Output the [x, y] coordinate of the center of the cell containing the given text.  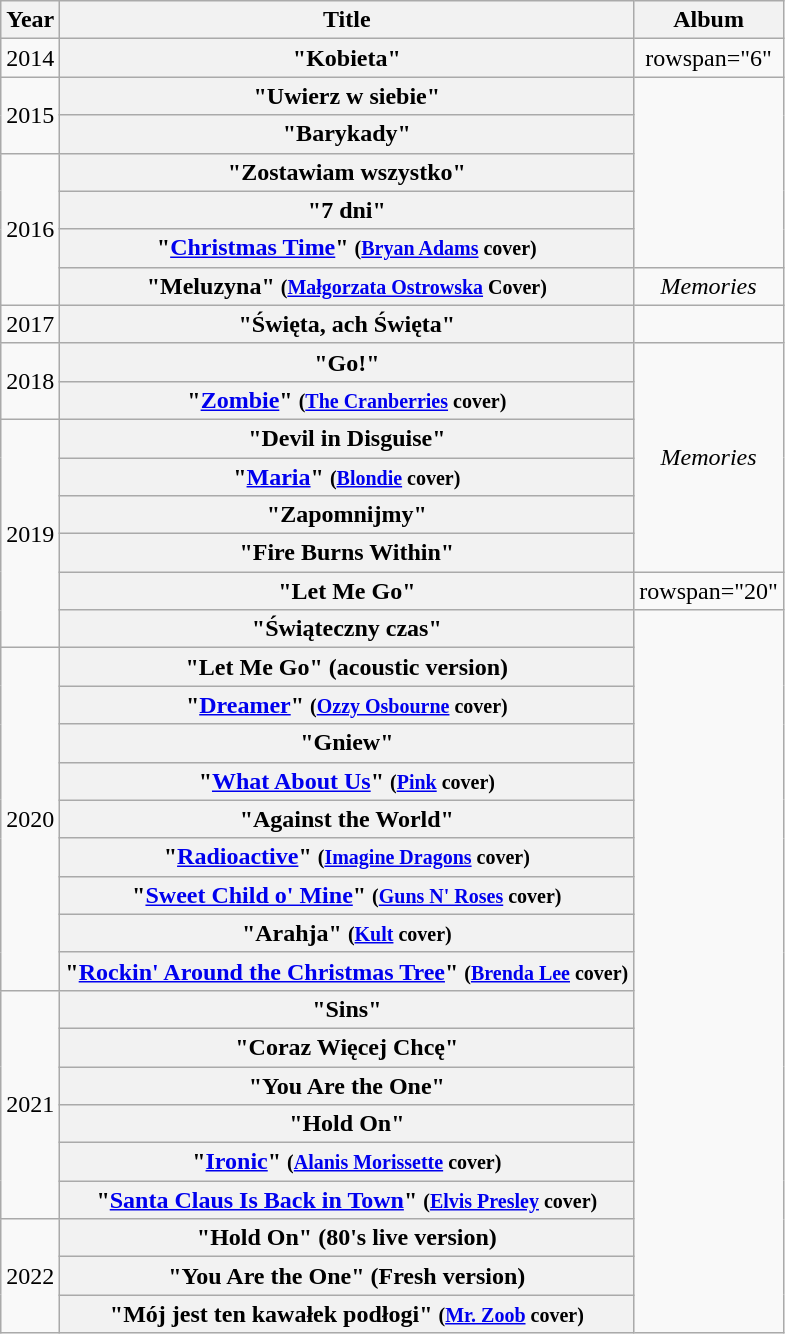
Year [30, 20]
2016 [30, 229]
"Zombie" (The Cranberries cover) [347, 400]
Album [709, 20]
"Hold On" (80's live version) [347, 1238]
"Sweet Child o' Mine" (Guns N' Roses cover) [347, 895]
"Coraz Więcej Chcę" [347, 1047]
2022 [30, 1276]
2015 [30, 115]
2019 [30, 533]
"Święta, ach Święta" [347, 324]
"You Are the One" [347, 1085]
"Zapomnijmy" [347, 515]
"Go!" [347, 362]
"Rockin' Around the Christmas Tree" (Brenda Lee cover) [347, 971]
"Maria" (Blondie cover) [347, 477]
"Christmas Time" (Bryan Adams cover) [347, 248]
"Zostawiam wszystko" [347, 172]
"Dreamer" (Ozzy Osbourne cover) [347, 705]
"Świąteczny czas" [347, 629]
rowspan="20" [709, 591]
"Let Me Go" (acoustic version) [347, 667]
"Devil in Disguise" [347, 438]
"Santa Claus Is Back in Town" (Elvis Presley cover) [347, 1200]
"Sins" [347, 1009]
"Ironic" (Alanis Morissette cover) [347, 1162]
"Against the World" [347, 819]
2014 [30, 58]
2017 [30, 324]
"Fire Burns Within" [347, 553]
"Arahja" (Kult cover) [347, 933]
"Gniew" [347, 743]
Title [347, 20]
"Kobieta" [347, 58]
2018 [30, 381]
2021 [30, 1104]
"Mój jest ten kawałek podłogi" (Mr. Zoob cover) [347, 1314]
rowspan="6" [709, 58]
"You Are the One" (Fresh version) [347, 1276]
2020 [30, 820]
"What About Us" (Pink cover) [347, 781]
"Uwierz w siebie" [347, 96]
"Hold On" [347, 1124]
"Radioactive" (Imagine Dragons cover) [347, 857]
"Meluzyna" (Małgorzata Ostrowska Cover) [347, 286]
"Barykady" [347, 134]
"7 dni" [347, 210]
"Let Me Go" [347, 591]
